Return the [x, y] coordinate for the center point of the cell that contains the specified text.  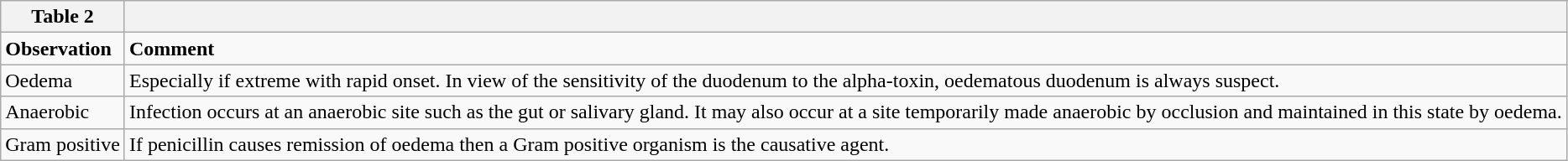
Especially if extreme with rapid onset. In view of the sensitivity of the duodenum to the alpha-toxin, oedematous duodenum is always suspect. [845, 80]
Table 2 [63, 17]
Oedema [63, 80]
Anaerobic [63, 112]
Gram positive [63, 144]
Observation [63, 49]
If penicillin causes remission of oedema then a Gram positive organism is the causative agent. [845, 144]
Comment [845, 49]
